From the cell containing the given text, extract its center point as [x, y] coordinate. 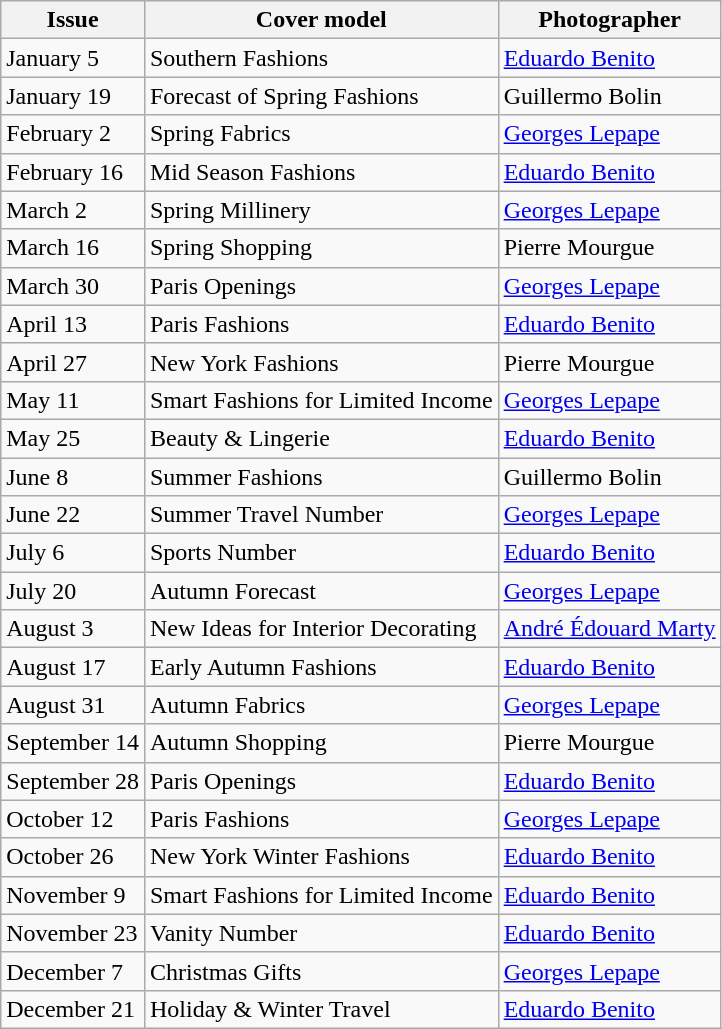
January 19 [73, 96]
Vanity Number [321, 933]
Spring Millinery [321, 210]
March 16 [73, 248]
Holiday & Winter Travel [321, 1009]
Summer Travel Number [321, 515]
Mid Season Fashions [321, 172]
Autumn Forecast [321, 591]
August 17 [73, 667]
Early Autumn Fashions [321, 667]
December 7 [73, 971]
Beauty & Lingerie [321, 438]
September 14 [73, 743]
Photographer [610, 20]
August 3 [73, 629]
June 8 [73, 477]
New York Fashions [321, 362]
May 11 [73, 400]
Southern Fashions [321, 58]
Autumn Shopping [321, 743]
February 2 [73, 134]
February 16 [73, 172]
July 6 [73, 553]
October 26 [73, 857]
Autumn Fabrics [321, 705]
October 12 [73, 819]
Summer Fashions [321, 477]
April 27 [73, 362]
New York Winter Fashions [321, 857]
March 30 [73, 286]
November 23 [73, 933]
Forecast of Spring Fashions [321, 96]
Issue [73, 20]
November 9 [73, 895]
Sports Number [321, 553]
New Ideas for Interior Decorating [321, 629]
March 2 [73, 210]
Spring Shopping [321, 248]
July 20 [73, 591]
Christmas Gifts [321, 971]
December 21 [73, 1009]
August 31 [73, 705]
May 25 [73, 438]
June 22 [73, 515]
André Édouard Marty [610, 629]
April 13 [73, 324]
Spring Fabrics [321, 134]
Cover model [321, 20]
September 28 [73, 781]
January 5 [73, 58]
